Determine the (x, y) coordinate at the center of the cell enclosing the given text.  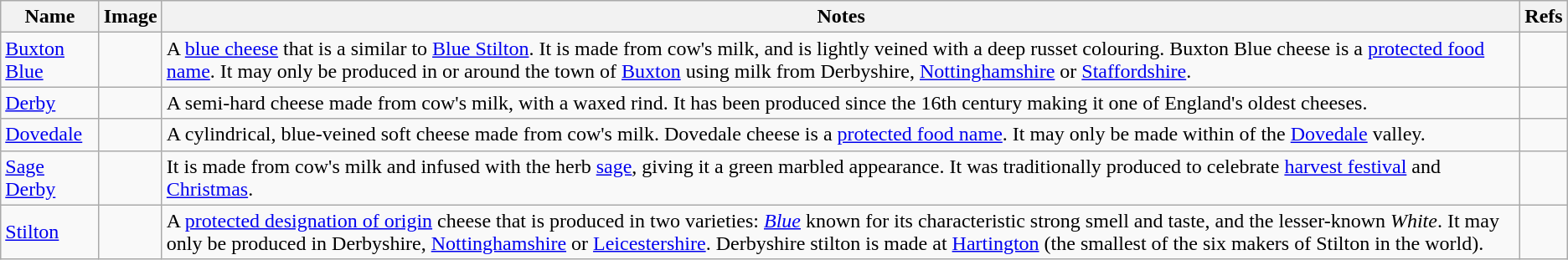
Refs (1544, 17)
Sage Derby (50, 177)
A semi-hard cheese made from cow's milk, with a waxed rind. It has been produced since the 16th century making it one of England's oldest cheeses. (841, 103)
Name (50, 17)
Image (131, 17)
Derby (50, 103)
Dovedale (50, 135)
Buxton Blue (50, 60)
Notes (841, 17)
Stilton (50, 232)
